Return the (x, y) coordinate for the center point of the cell that contains the specified text.  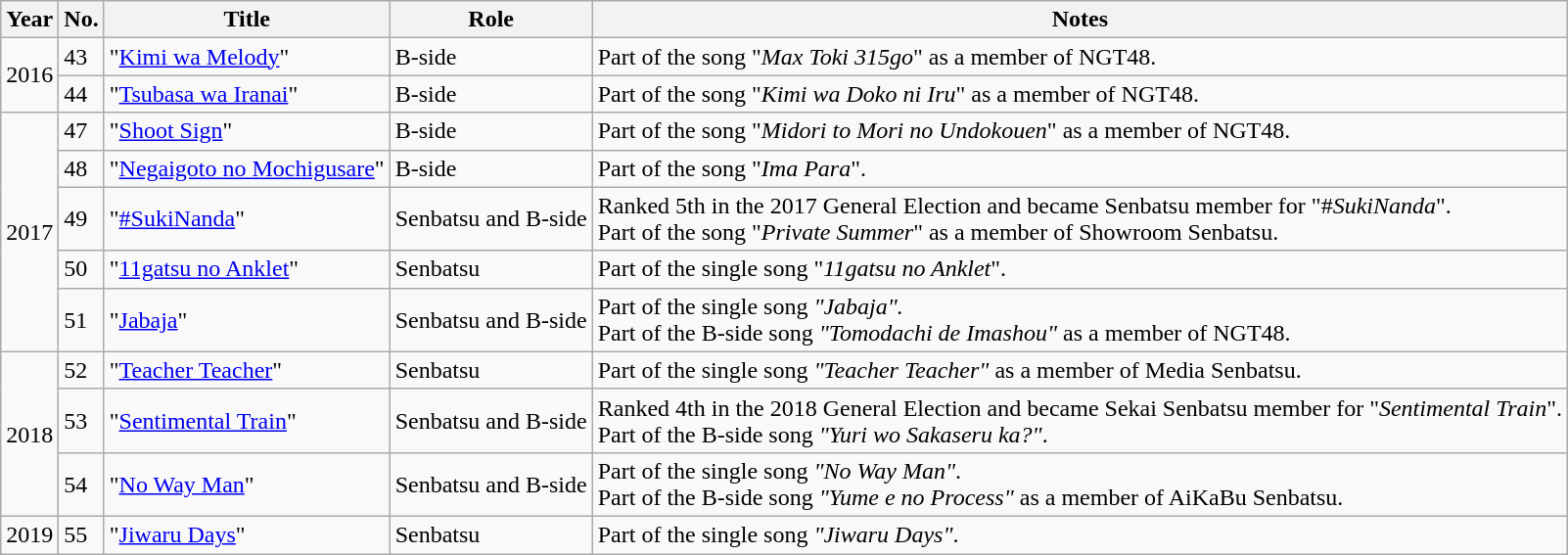
51 (81, 319)
50 (81, 269)
Title (247, 20)
"Sentimental Train" (247, 421)
Year (29, 20)
Part of the song "Max Toki 315go" as a member of NGT48. (1080, 57)
2018 (29, 434)
44 (81, 94)
"Kimi wa Melody" (247, 57)
Part of the song "Ima Para". (1080, 168)
48 (81, 168)
"No Way Man" (247, 484)
"Tsubasa wa Iranai" (247, 94)
2017 (29, 232)
2016 (29, 75)
54 (81, 484)
52 (81, 370)
"Jiwaru Days" (247, 534)
43 (81, 57)
Notes (1080, 20)
Part of the song "Midori to Mori no Undokouen" as a member of NGT48. (1080, 131)
Part of the single song "No Way Man".Part of the B-side song "Yume e no Process" as a member of AiKaBu Senbatsu. (1080, 484)
"Negaigoto no Mochigusare" (247, 168)
2019 (29, 534)
"Jabaja" (247, 319)
No. (81, 20)
49 (81, 219)
Ranked 4th in the 2018 General Election and became Sekai Senbatsu member for "Sentimental Train".Part of the B-side song "Yuri wo Sakaseru ka?". (1080, 421)
Part of the single song "Jabaja".Part of the B-side song "Tomodachi de Imashou" as a member of NGT48. (1080, 319)
"Teacher Teacher" (247, 370)
47 (81, 131)
Role (491, 20)
"#SukiNanda" (247, 219)
"Shoot Sign" (247, 131)
"11gatsu no Anklet" (247, 269)
Part of the single song "11gatsu no Anklet". (1080, 269)
Part of the single song "Jiwaru Days". (1080, 534)
Part of the single song "Teacher Teacher" as a member of Media Senbatsu. (1080, 370)
Part of the song "Kimi wa Doko ni Iru" as a member of NGT48. (1080, 94)
55 (81, 534)
53 (81, 421)
